Pinpoint the cell where the given text exists, returning its (x, y) midpoint coordinate. 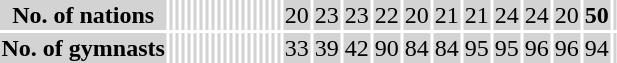
22 (386, 15)
No. of gymnasts (83, 48)
94 (596, 48)
33 (296, 48)
90 (386, 48)
50 (596, 15)
42 (356, 48)
39 (326, 48)
No. of nations (83, 15)
